Output the [X, Y] coordinate of the center of the cell containing the given text.  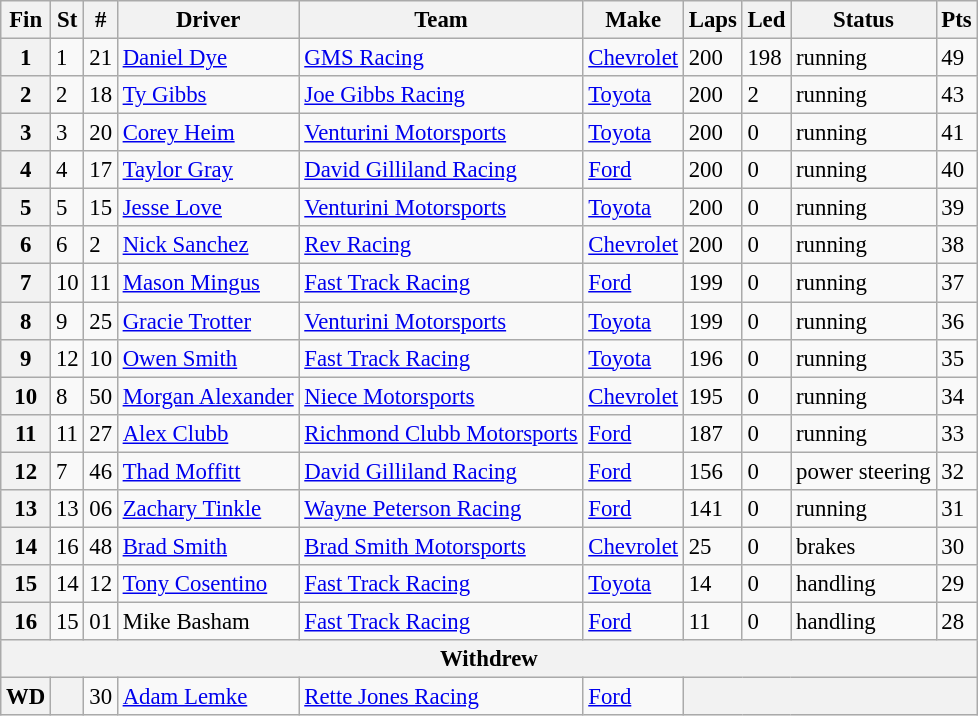
Corey Heim [208, 133]
Mike Basham [208, 621]
48 [100, 546]
Thad Moffitt [208, 471]
17 [100, 170]
Status [864, 20]
Joe Gibbs Racing [441, 95]
Gracie Trotter [208, 321]
Laps [712, 20]
Owen Smith [208, 358]
31 [956, 509]
01 [100, 621]
brakes [864, 546]
GMS Racing [441, 58]
Ty Gibbs [208, 95]
Alex Clubb [208, 433]
50 [100, 396]
Pts [956, 20]
Tony Cosentino [208, 584]
38 [956, 245]
37 [956, 283]
20 [100, 133]
35 [956, 358]
33 [956, 433]
28 [956, 621]
29 [956, 584]
Withdrew [489, 659]
Mason Mingus [208, 283]
Rette Jones Racing [441, 697]
Led [766, 20]
40 [956, 170]
Niece Motorsports [441, 396]
Adam Lemke [208, 697]
Richmond Clubb Motorsports [441, 433]
36 [956, 321]
46 [100, 471]
34 [956, 396]
18 [100, 95]
156 [712, 471]
39 [956, 208]
Taylor Gray [208, 170]
St [68, 20]
Zachary Tinkle [208, 509]
Brad Smith Motorsports [441, 546]
power steering [864, 471]
Daniel Dye [208, 58]
141 [712, 509]
Jesse Love [208, 208]
Driver [208, 20]
Wayne Peterson Racing [441, 509]
Make [633, 20]
Brad Smith [208, 546]
195 [712, 396]
196 [712, 358]
Fin [26, 20]
Nick Sanchez [208, 245]
49 [956, 58]
198 [766, 58]
WD [26, 697]
32 [956, 471]
Morgan Alexander [208, 396]
21 [100, 58]
Team [441, 20]
187 [712, 433]
06 [100, 509]
# [100, 20]
Rev Racing [441, 245]
43 [956, 95]
27 [100, 433]
41 [956, 133]
